For the text-containing cell, return its midpoint in (x, y) coordinate format. 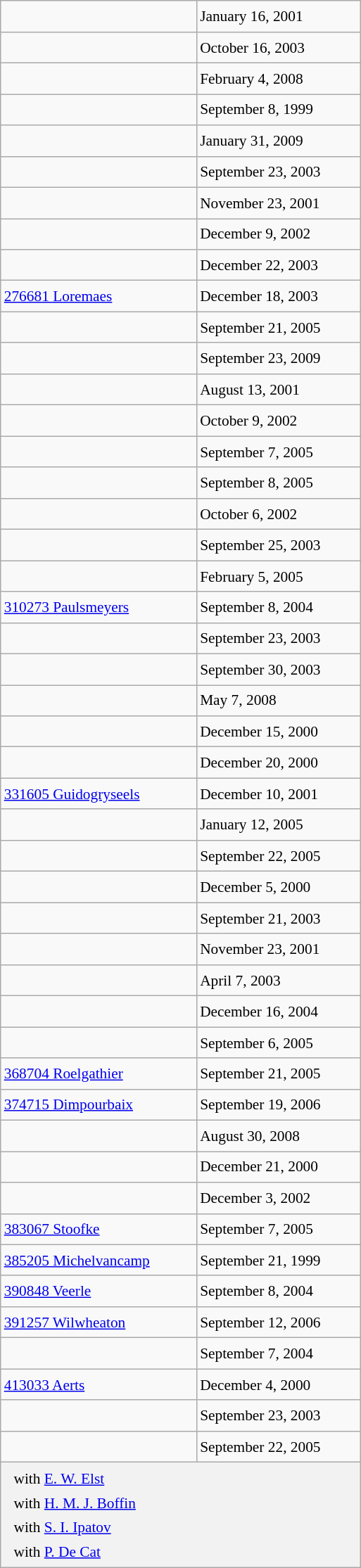
391257 Wilwheaton (99, 1322)
276681 Loremaes (99, 296)
January 16, 2001 (279, 16)
January 31, 2009 (279, 141)
385205 Michelvancamp (99, 1260)
December 16, 2004 (279, 1012)
September 21, 2003 (279, 918)
February 5, 2005 (279, 576)
October 16, 2003 (279, 47)
December 9, 2002 (279, 234)
September 8, 1999 (279, 110)
December 5, 2000 (279, 887)
August 30, 2008 (279, 1135)
October 9, 2002 (279, 421)
December 4, 2000 (279, 1384)
December 20, 2000 (279, 763)
February 4, 2008 (279, 79)
September 30, 2003 (279, 669)
September 21, 1999 (279, 1260)
December 10, 2001 (279, 793)
December 21, 2000 (279, 1167)
December 15, 2000 (279, 732)
December 22, 2003 (279, 265)
May 7, 2008 (279, 701)
September 6, 2005 (279, 1043)
374715 Dimpourbaix (99, 1104)
January 12, 2005 (279, 824)
September 7, 2004 (279, 1353)
383067 Stoofke (99, 1229)
September 23, 2009 (279, 358)
August 13, 2001 (279, 390)
October 6, 2002 (279, 514)
September 25, 2003 (279, 545)
December 3, 2002 (279, 1198)
368704 Roelgathier (99, 1073)
413033 Aerts (99, 1384)
September 8, 2005 (279, 483)
September 19, 2006 (279, 1104)
390848 Veerle (99, 1291)
310273 Paulsmeyers (99, 607)
331605 Guidogryseels (99, 793)
April 7, 2003 (279, 980)
September 12, 2006 (279, 1322)
with E. W. Elst with H. M. J. Boffin with S. I. Ipatov with P. De Cat (180, 1515)
December 18, 2003 (279, 296)
